Determine the [X, Y] coordinate at the center of the cell enclosing the given text.  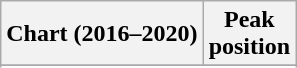
Chart (2016–2020) [102, 34]
Peakposition [249, 34]
